For the text-containing cell, return its midpoint in [X, Y] coordinate format. 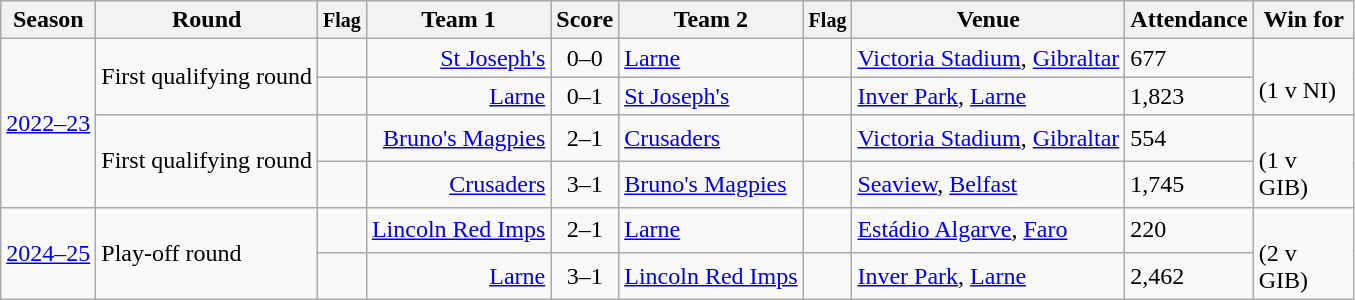
0–0 [585, 58]
0–1 [585, 96]
2024–25 [48, 253]
Attendance [1189, 20]
677 [1189, 58]
(2 v GIB) [1304, 253]
Estádio Algarve, Faro [988, 230]
1,745 [1189, 184]
Season [48, 20]
Play-off round [207, 253]
220 [1189, 230]
(1 v NI) [1304, 77]
554 [1189, 138]
Round [207, 20]
Seaview, Belfast [988, 184]
Score [585, 20]
(1 v GIB) [1304, 161]
Venue [988, 20]
Win for [1304, 20]
Team 1 [458, 20]
1,823 [1189, 96]
Team 2 [711, 20]
2022–23 [48, 123]
2,462 [1189, 276]
